Return [X, Y] of the center of cell containing provided text 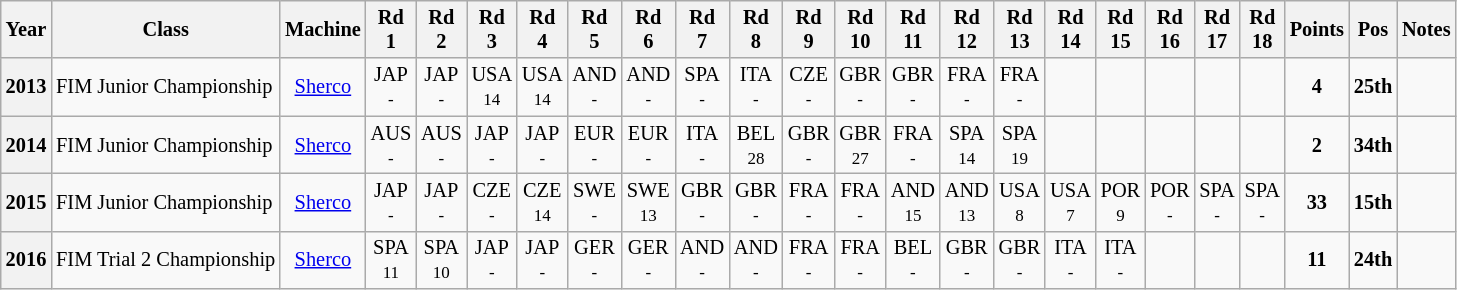
Rd14 [1070, 29]
11 [1317, 260]
Pos [1373, 29]
POR- [1170, 202]
2015 [26, 202]
Rd8 [756, 29]
CZE14 [542, 202]
BEL- [913, 260]
Rd7 [702, 29]
Class [166, 29]
34th [1373, 145]
Rd12 [967, 29]
Rd4 [542, 29]
SPA14 [967, 145]
SWE13 [648, 202]
FIM Trial 2 Championship [166, 260]
Rd1 [391, 29]
Rd18 [1262, 29]
25th [1373, 87]
2 [1317, 145]
SWE- [594, 202]
Rd9 [809, 29]
Rd3 [492, 29]
AND15 [913, 202]
2016 [26, 260]
USA7 [1070, 202]
Rd16 [1170, 29]
4 [1317, 87]
Rd17 [1216, 29]
24th [1373, 260]
Year [26, 29]
USA8 [1020, 202]
15th [1373, 202]
Rd6 [648, 29]
GBR27 [860, 145]
2013 [26, 87]
SPA19 [1020, 145]
POR9 [1120, 202]
Notes [1426, 29]
Rd11 [913, 29]
BEL28 [756, 145]
Rd13 [1020, 29]
Rd15 [1120, 29]
SPA10 [441, 260]
Rd10 [860, 29]
Rd5 [594, 29]
SPA11 [391, 260]
2014 [26, 145]
Machine [323, 29]
Points [1317, 29]
33 [1317, 202]
AND13 [967, 202]
Rd2 [441, 29]
